Detect which cell encompasses the target text, then output its (X, Y) center coordinate. 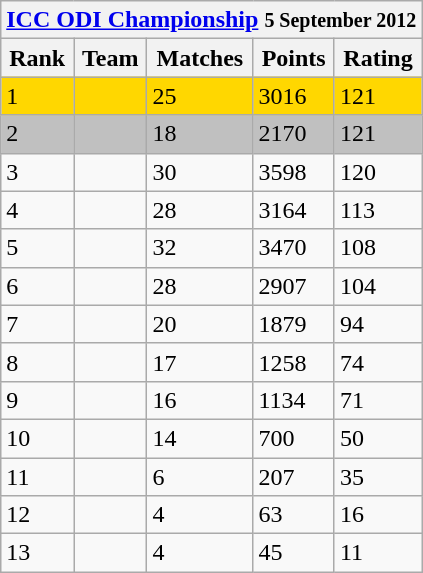
71 (378, 400)
1 (38, 96)
120 (378, 172)
2 (38, 134)
30 (200, 172)
5 (38, 248)
2170 (294, 134)
108 (378, 248)
17 (200, 362)
8 (38, 362)
3164 (294, 210)
Points (294, 58)
50 (378, 438)
1134 (294, 400)
10 (38, 438)
63 (294, 515)
2907 (294, 286)
Rating (378, 58)
32 (200, 248)
ICC ODI Championship 5 September 2012 (212, 20)
3598 (294, 172)
1879 (294, 324)
74 (378, 362)
12 (38, 515)
207 (294, 477)
3016 (294, 96)
Rank (38, 58)
1258 (294, 362)
20 (200, 324)
45 (294, 553)
104 (378, 286)
3 (38, 172)
14 (200, 438)
Matches (200, 58)
7 (38, 324)
Team (110, 58)
3470 (294, 248)
13 (38, 553)
700 (294, 438)
35 (378, 477)
113 (378, 210)
94 (378, 324)
18 (200, 134)
9 (38, 400)
25 (200, 96)
